Pinpoint the cell where the given text exists, returning its (X, Y) midpoint coordinate. 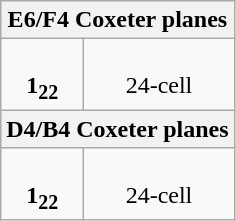
D4/B4 Coxeter planes (118, 129)
E6/F4 Coxeter planes (118, 20)
